Return [x, y] of the center of cell containing provided text 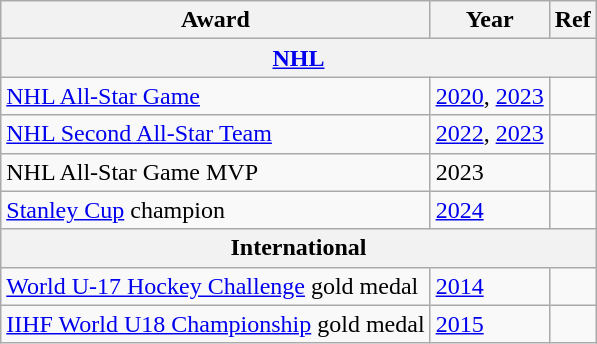
Year [490, 20]
2020, 2023 [490, 96]
IIHF World U18 Championship gold medal [216, 324]
2015 [490, 324]
2024 [490, 210]
2014 [490, 286]
2023 [490, 172]
International [298, 248]
NHL Second All-Star Team [216, 134]
NHL All-Star Game MVP [216, 172]
NHL All-Star Game [216, 96]
Ref [572, 20]
Stanley Cup champion [216, 210]
World U-17 Hockey Challenge gold medal [216, 286]
Award [216, 20]
NHL [298, 58]
2022, 2023 [490, 134]
